Pinpoint the cell where the given text exists, returning its [X, Y] midpoint coordinate. 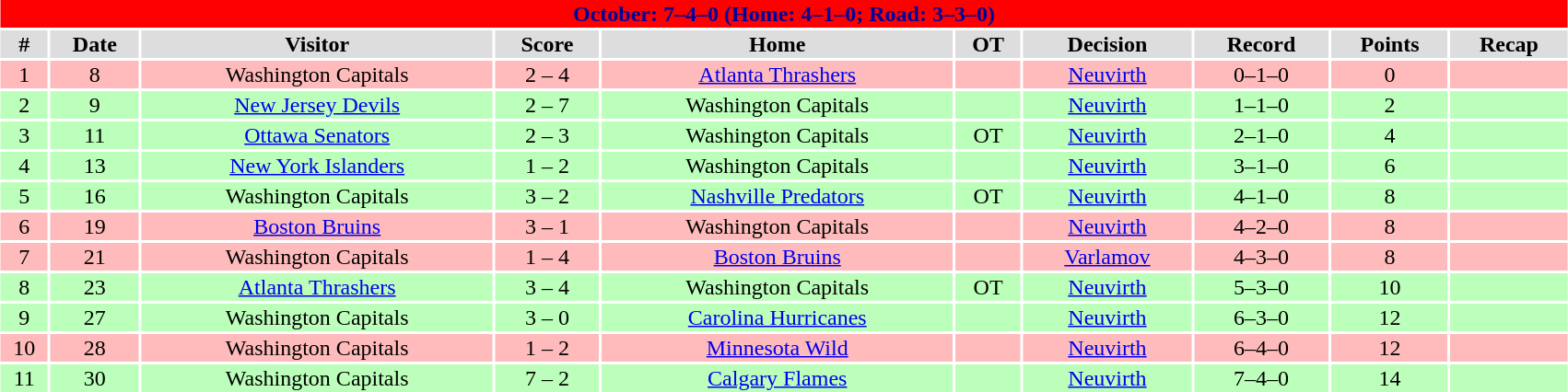
3 [24, 135]
4–1–0 [1261, 196]
Decision [1107, 44]
New Jersey Devils [317, 105]
October: 7–4–0 (Home: 4–1–0; Road: 3–3–0) [784, 14]
6–4–0 [1261, 348]
3 – 2 [547, 196]
19 [95, 226]
Date [95, 44]
1 [24, 75]
3 – 1 [547, 226]
Record [1261, 44]
Ottawa Senators [317, 135]
2 – 4 [547, 75]
23 [95, 287]
0 [1389, 75]
Minnesota Wild [778, 348]
4–2–0 [1261, 226]
Visitor [317, 44]
New York Islanders [317, 166]
Recap [1509, 44]
7–4–0 [1261, 378]
6–3–0 [1261, 317]
14 [1389, 378]
2 – 7 [547, 105]
2–1–0 [1261, 135]
Points [1389, 44]
5 [24, 196]
5–3–0 [1261, 287]
# [24, 44]
1 – 4 [547, 257]
7 [24, 257]
Home [778, 44]
30 [95, 378]
Score [547, 44]
3–1–0 [1261, 166]
3 – 4 [547, 287]
28 [95, 348]
4–3–0 [1261, 257]
1–1–0 [1261, 105]
Calgary Flames [778, 378]
3 – 0 [547, 317]
Nashville Predators [778, 196]
7 – 2 [547, 378]
13 [95, 166]
Carolina Hurricanes [778, 317]
2 – 3 [547, 135]
21 [95, 257]
Varlamov [1107, 257]
16 [95, 196]
27 [95, 317]
0–1–0 [1261, 75]
